Output the (X, Y) coordinate of the center of the cell containing the given text.  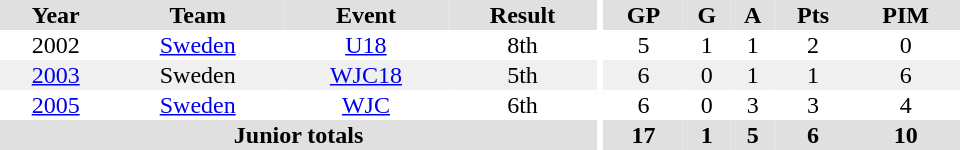
5th (522, 75)
Junior totals (298, 135)
Team (198, 15)
Event (366, 15)
2003 (56, 75)
G (706, 15)
PIM (906, 15)
17 (644, 135)
U18 (366, 45)
WJC18 (366, 75)
Result (522, 15)
Pts (813, 15)
2005 (56, 105)
Year (56, 15)
GP (644, 15)
2 (813, 45)
8th (522, 45)
WJC (366, 105)
4 (906, 105)
6th (522, 105)
A (752, 15)
10 (906, 135)
2002 (56, 45)
